Provide the [X, Y] coordinate of the cell's center where the given text is located.  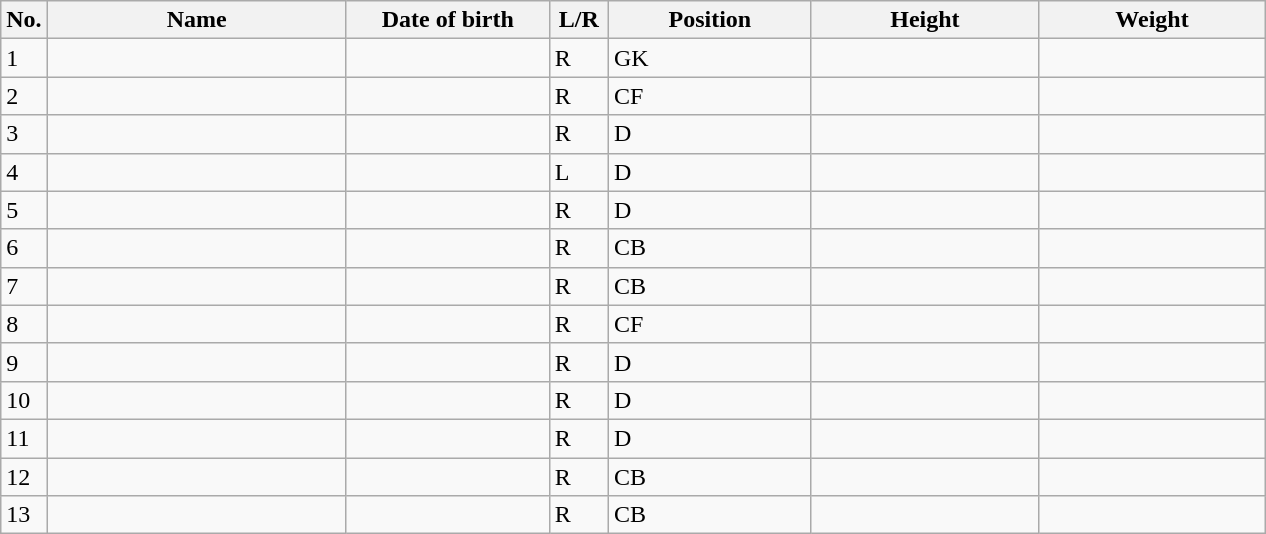
11 [24, 438]
Date of birth [448, 20]
12 [24, 477]
Name [196, 20]
4 [24, 172]
GK [710, 58]
6 [24, 248]
L/R [578, 20]
9 [24, 362]
8 [24, 324]
No. [24, 20]
Position [710, 20]
7 [24, 286]
Height [924, 20]
1 [24, 58]
10 [24, 400]
5 [24, 210]
13 [24, 515]
3 [24, 134]
2 [24, 96]
Weight [1152, 20]
L [578, 172]
